Scan for the cell matching the given text and deliver its (X, Y) coordinate at center. 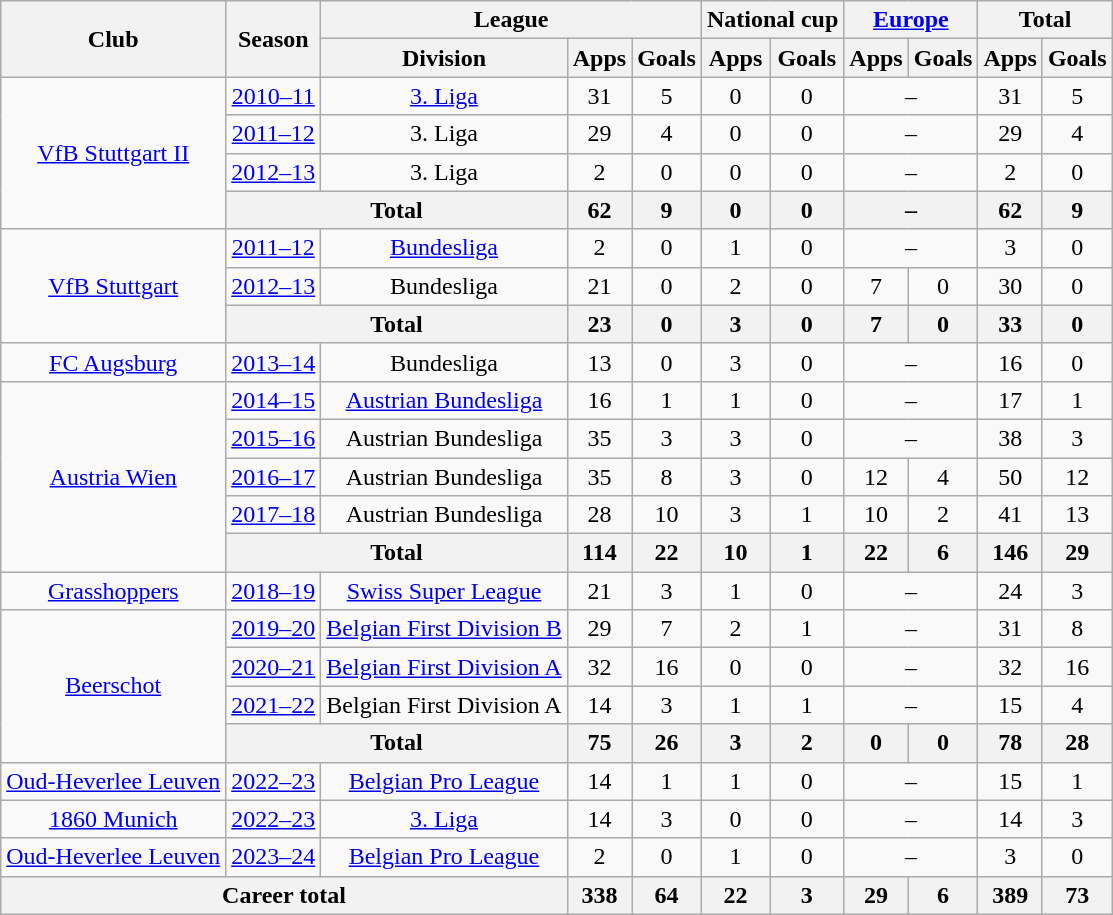
2023–24 (274, 857)
VfB Stuttgart II (114, 153)
146 (1010, 553)
League (512, 20)
FC Augsburg (114, 362)
38 (1010, 438)
75 (599, 743)
VfB Stuttgart (114, 286)
78 (1010, 743)
Swiss Super League (444, 591)
23 (599, 324)
2015–16 (274, 438)
1860 Munich (114, 819)
24 (1010, 591)
Season (274, 39)
73 (1077, 895)
Austria Wien (114, 476)
2016–17 (274, 477)
2019–20 (274, 629)
2013–14 (274, 362)
2020–21 (274, 667)
Beerschot (114, 686)
Europe (911, 20)
2021–22 (274, 705)
Club (114, 39)
30 (1010, 286)
64 (667, 895)
26 (667, 743)
17 (1010, 400)
Grasshoppers (114, 591)
2010–11 (274, 96)
33 (1010, 324)
338 (599, 895)
2017–18 (274, 515)
2018–19 (274, 591)
41 (1010, 515)
Career total (284, 895)
50 (1010, 477)
2014–15 (274, 400)
Belgian First Division B (444, 629)
Division (444, 58)
389 (1010, 895)
National cup (772, 20)
114 (599, 553)
